Provide the (X, Y) coordinate of the cell's center where the given text is located.  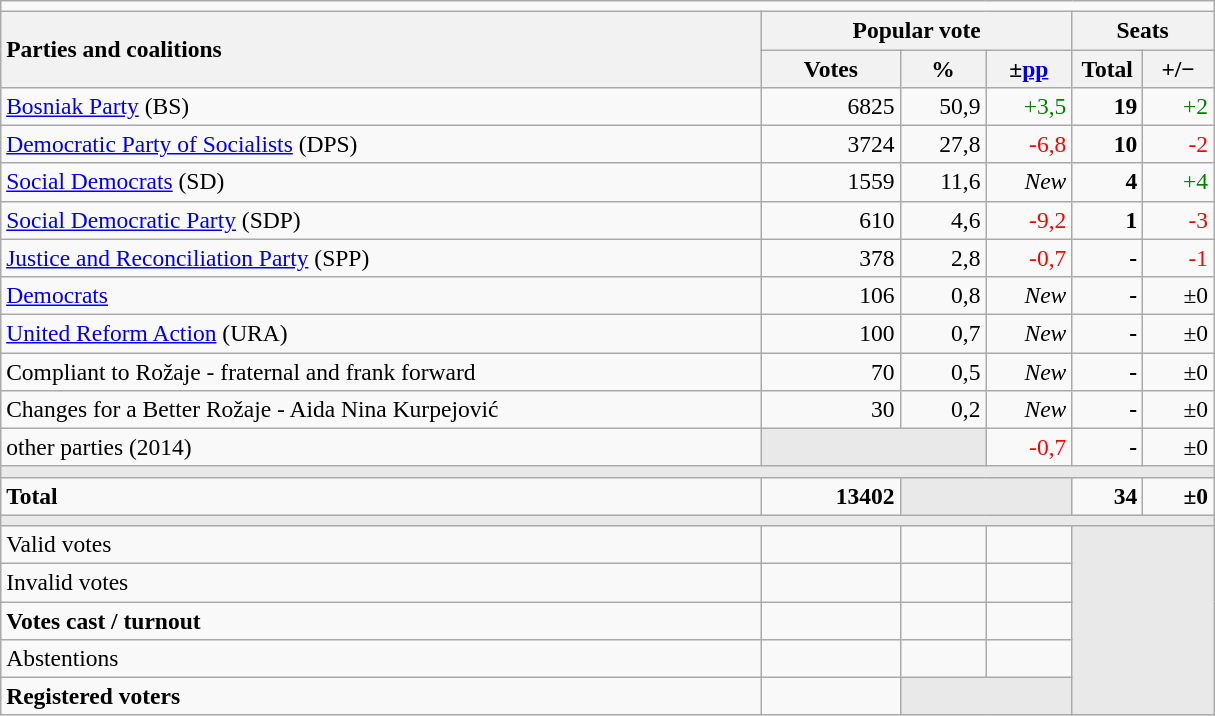
610 (831, 220)
11,6 (943, 182)
Democrats (382, 295)
Abstentions (382, 658)
Seats (1143, 30)
Valid votes (382, 544)
+4 (1178, 182)
other parties (2014) (382, 447)
100 (831, 333)
-2 (1178, 144)
34 (1108, 496)
1 (1108, 220)
Bosniak Party (BS) (382, 106)
0,8 (943, 295)
27,8 (943, 144)
+/− (1178, 68)
Votes (831, 68)
+3,5 (1029, 106)
Parties and coalitions (382, 49)
3724 (831, 144)
Votes cast / turnout (382, 620)
% (943, 68)
378 (831, 258)
4 (1108, 182)
-3 (1178, 220)
Social Democratic Party (SDP) (382, 220)
19 (1108, 106)
0,7 (943, 333)
1559 (831, 182)
±pp (1029, 68)
Registered voters (382, 696)
106 (831, 295)
13402 (831, 496)
4,6 (943, 220)
+2 (1178, 106)
Popular vote (917, 30)
-6,8 (1029, 144)
United Reform Action (URA) (382, 333)
Democratic Party of Socialists (DPS) (382, 144)
50,9 (943, 106)
0,2 (943, 409)
Invalid votes (382, 582)
Compliant to Rožaje - fraternal and frank forward (382, 371)
70 (831, 371)
-9,2 (1029, 220)
10 (1108, 144)
Justice and Reconciliation Party (SPP) (382, 258)
-1 (1178, 258)
30 (831, 409)
Changes for a Better Rožaje - Aida Nina Kurpejović (382, 409)
6825 (831, 106)
Social Democrats (SD) (382, 182)
2,8 (943, 258)
0,5 (943, 371)
